Return the [X, Y] coordinate for the center point of the cell that contains the specified text.  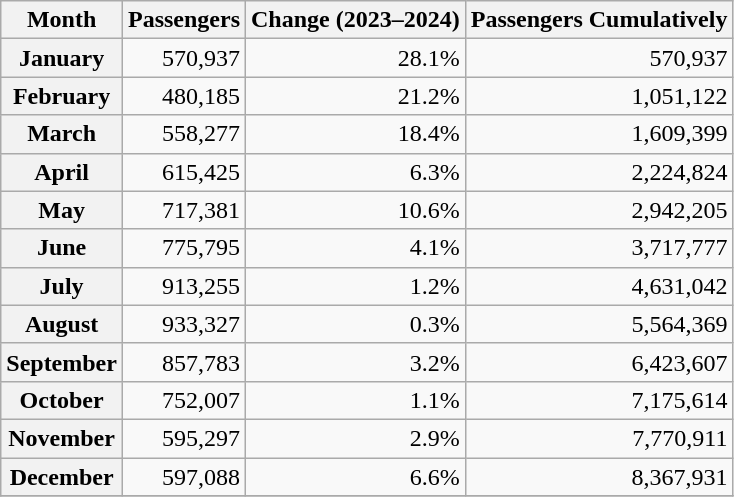
Month [62, 20]
913,255 [184, 286]
752,007 [184, 400]
0.3% [356, 324]
August [62, 324]
7,175,614 [599, 400]
933,327 [184, 324]
February [62, 96]
July [62, 286]
6.3% [356, 172]
December [62, 477]
18.4% [356, 134]
558,277 [184, 134]
28.1% [356, 58]
480,185 [184, 96]
January [62, 58]
595,297 [184, 438]
1.2% [356, 286]
717,381 [184, 210]
November [62, 438]
Passengers Cumulatively [599, 20]
March [62, 134]
May [62, 210]
3,717,777 [599, 248]
597,088 [184, 477]
21.2% [356, 96]
7,770,911 [599, 438]
September [62, 362]
857,783 [184, 362]
October [62, 400]
10.6% [356, 210]
June [62, 248]
Passengers [184, 20]
6,423,607 [599, 362]
2.9% [356, 438]
4,631,042 [599, 286]
Change (2023–2024) [356, 20]
5,564,369 [599, 324]
3.2% [356, 362]
615,425 [184, 172]
4.1% [356, 248]
April [62, 172]
1.1% [356, 400]
775,795 [184, 248]
8,367,931 [599, 477]
2,942,205 [599, 210]
1,051,122 [599, 96]
6.6% [356, 477]
1,609,399 [599, 134]
2,224,824 [599, 172]
